For the text-containing cell, return its midpoint in (x, y) coordinate format. 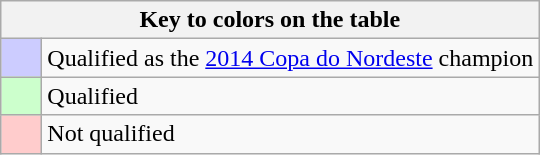
Qualified (290, 96)
Qualified as the 2014 Copa do Nordeste champion (290, 58)
Not qualified (290, 134)
Key to colors on the table (270, 20)
